From the cell containing the given text, extract its center point as (x, y) coordinate. 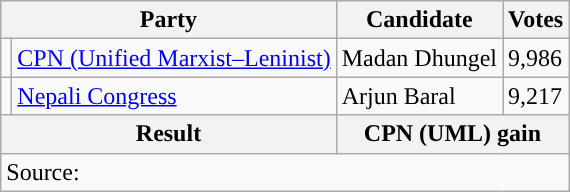
Votes (536, 20)
9,217 (536, 96)
CPN (UML) gain (452, 134)
Nepali Congress (174, 96)
CPN (Unified Marxist–Leninist) (174, 58)
9,986 (536, 58)
Candidate (419, 20)
Madan Dhungel (419, 58)
Party (168, 20)
Arjun Baral (419, 96)
Result (168, 134)
Source: (285, 172)
